Return [X, Y] of the center of cell containing provided text 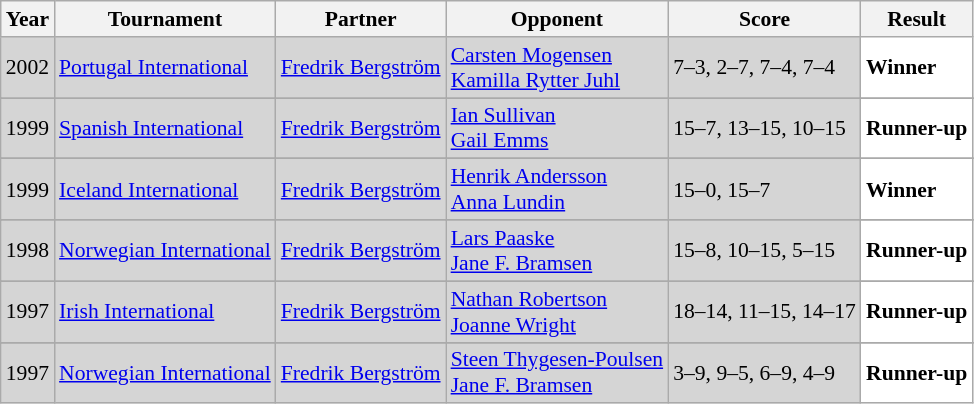
Portugal International [165, 68]
Steen Thygesen-Poulsen Jane F. Bramsen [558, 372]
Carsten Mogensen Kamilla Rytter Juhl [558, 68]
15–7, 13–15, 10–15 [764, 128]
Partner [361, 19]
3–9, 9–5, 6–9, 4–9 [764, 372]
2002 [28, 68]
Tournament [165, 19]
1998 [28, 250]
Result [916, 19]
7–3, 2–7, 7–4, 7–4 [764, 68]
Iceland International [165, 190]
15–0, 15–7 [764, 190]
Irish International [165, 312]
Ian Sullivan Gail Emms [558, 128]
Lars Paaske Jane F. Bramsen [558, 250]
Henrik Andersson Anna Lundin [558, 190]
18–14, 11–15, 14–17 [764, 312]
Spanish International [165, 128]
15–8, 10–15, 5–15 [764, 250]
Year [28, 19]
Score [764, 19]
Nathan Robertson Joanne Wright [558, 312]
Opponent [558, 19]
